Determine the [X, Y] coordinate at the center of the cell enclosing the given text.  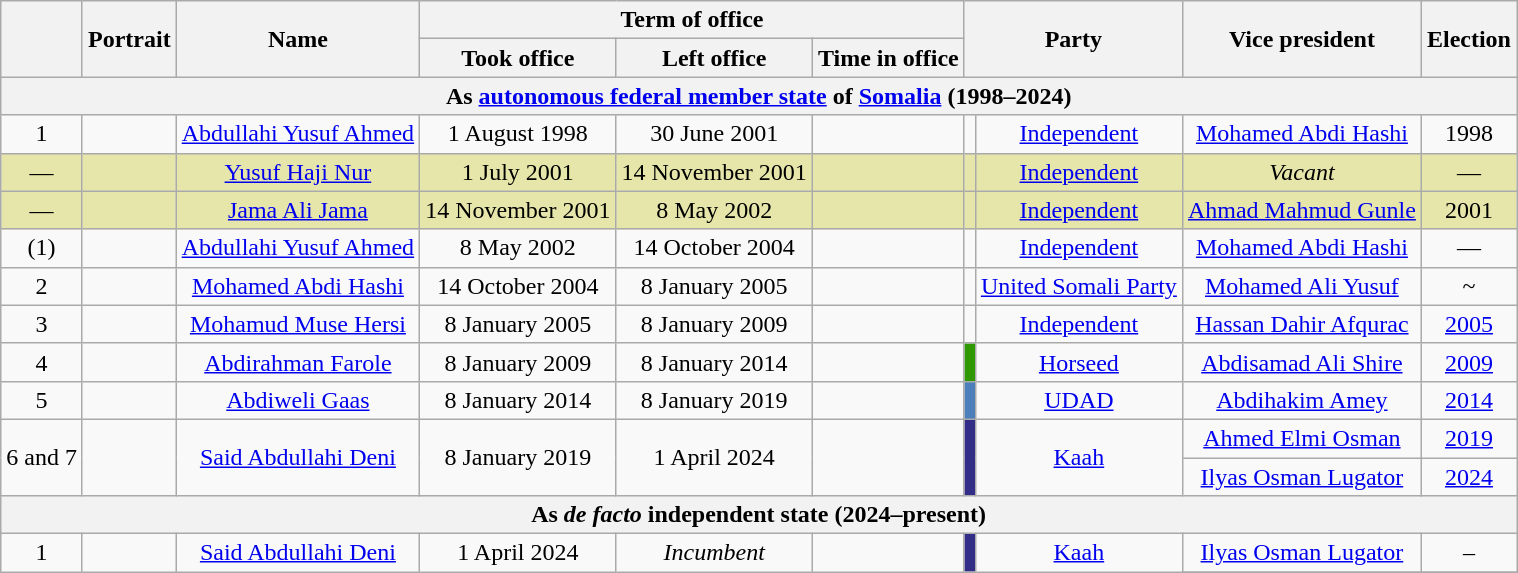
Horseed [1078, 362]
2024 [1468, 477]
Hassan Dahir Afqurac [1302, 324]
United Somali Party [1078, 286]
Abdiweli Gaas [298, 400]
2014 [1468, 400]
Yusuf Haji Nur [298, 172]
Election [1468, 39]
2009 [1468, 362]
Left office [714, 58]
Vice president [1302, 39]
As autonomous federal member state of Somalia (1998–2024) [759, 96]
Mohamed Ali Yusuf [1302, 286]
Ahmed Elmi Osman [1302, 438]
(1) [42, 248]
Abdisamad Ali Shire [1302, 362]
Took office [518, 58]
2019 [1468, 438]
Mohamud Muse Hersi [298, 324]
2005 [1468, 324]
5 [42, 400]
Term of office [692, 20]
1998 [1468, 134]
Vacant [1302, 172]
30 June 2001 [714, 134]
Name [298, 39]
As de facto independent state (2024–present) [759, 515]
Portrait [129, 39]
2001 [1468, 210]
2 [42, 286]
Incumbent [714, 553]
Party [1073, 39]
UDAD [1078, 400]
4 [42, 362]
~ [1468, 286]
Jama Ali Jama [298, 210]
Abdirahman Farole [298, 362]
6 and 7 [42, 457]
3 [42, 324]
Abdihakim Amey [1302, 400]
Ahmad Mahmud Gunle [1302, 210]
Time in office [888, 58]
1 July 2001 [518, 172]
– [1468, 553]
1 August 1998 [518, 134]
